Determine the [x, y] coordinate at the center of the cell enclosing the given text.  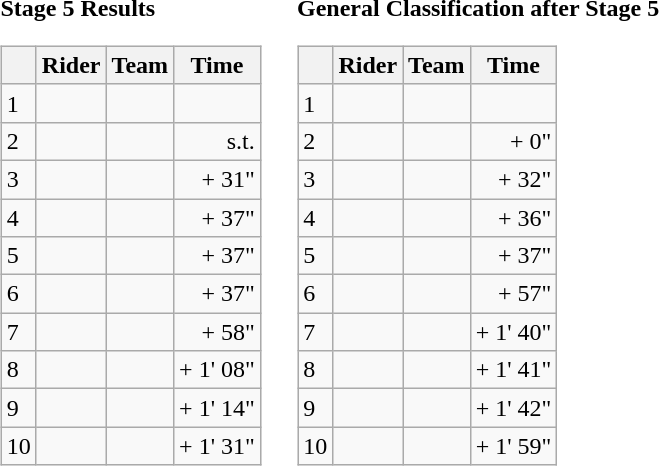
+ 58" [218, 332]
+ 1' 59" [514, 446]
+ 1' 14" [218, 408]
+ 1' 40" [514, 332]
+ 1' 31" [218, 446]
+ 32" [514, 179]
+ 0" [514, 141]
s.t. [218, 141]
+ 1' 41" [514, 370]
+ 31" [218, 179]
+ 1' 08" [218, 370]
+ 1' 42" [514, 408]
+ 36" [514, 217]
+ 57" [514, 294]
